Return (X, Y) of the center of cell containing provided text 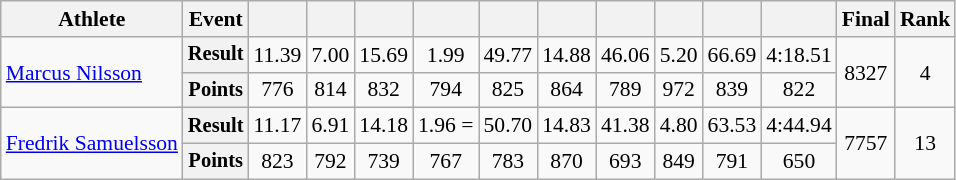
1.99 (446, 55)
4 (926, 72)
49.77 (508, 55)
783 (508, 162)
4:44.94 (798, 126)
791 (732, 162)
1.96 = (446, 126)
839 (732, 90)
794 (446, 90)
6.91 (330, 126)
864 (566, 90)
739 (384, 162)
870 (566, 162)
814 (330, 90)
14.83 (566, 126)
776 (277, 90)
Final (866, 19)
5.20 (679, 55)
11.17 (277, 126)
Event (216, 19)
46.06 (626, 55)
14.88 (566, 55)
823 (277, 162)
650 (798, 162)
767 (446, 162)
11.39 (277, 55)
63.53 (732, 126)
7757 (866, 144)
4.80 (679, 126)
Athlete (92, 19)
8327 (866, 72)
4:18.51 (798, 55)
15.69 (384, 55)
825 (508, 90)
41.38 (626, 126)
972 (679, 90)
14.18 (384, 126)
789 (626, 90)
13 (926, 144)
Marcus Nilsson (92, 72)
Fredrik Samuelsson (92, 144)
832 (384, 90)
849 (679, 162)
792 (330, 162)
50.70 (508, 126)
822 (798, 90)
66.69 (732, 55)
7.00 (330, 55)
693 (626, 162)
Rank (926, 19)
